Return [X, Y] of the center of cell containing provided text 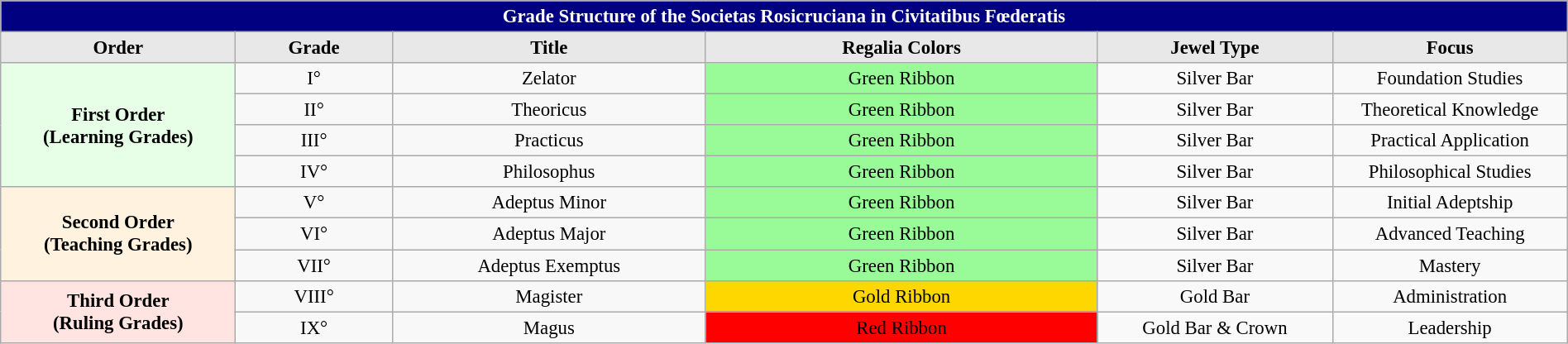
Theoricus [549, 110]
Focus [1450, 48]
Adeptus Exemptus [549, 265]
Red Ribbon [901, 327]
Gold Bar [1215, 296]
Magister [549, 296]
Order [118, 48]
Theoretical Knowledge [1450, 110]
Grade Structure of the Societas Rosicruciana in Civitatibus Fœderatis [784, 17]
V° [314, 203]
Leadership [1450, 327]
Initial Adeptship [1450, 203]
VII° [314, 265]
Philosophus [549, 172]
Gold Bar & Crown [1215, 327]
III° [314, 141]
Title [549, 48]
Jewel Type [1215, 48]
IX° [314, 327]
Foundation Studies [1450, 79]
Mastery [1450, 265]
Zelator [549, 79]
Advanced Teaching [1450, 234]
VIII° [314, 296]
Practicus [549, 141]
Practical Application [1450, 141]
First Order(Learning Grades) [118, 125]
I° [314, 79]
Second Order(Teaching Grades) [118, 233]
Adeptus Major [549, 234]
Gold Ribbon [901, 296]
Administration [1450, 296]
Third Order(Ruling Grades) [118, 311]
Philosophical Studies [1450, 172]
II° [314, 110]
Grade [314, 48]
Regalia Colors [901, 48]
Adeptus Minor [549, 203]
Magus [549, 327]
IV° [314, 172]
VI° [314, 234]
